Output the [x, y] coordinate of the center of the cell containing the given text.  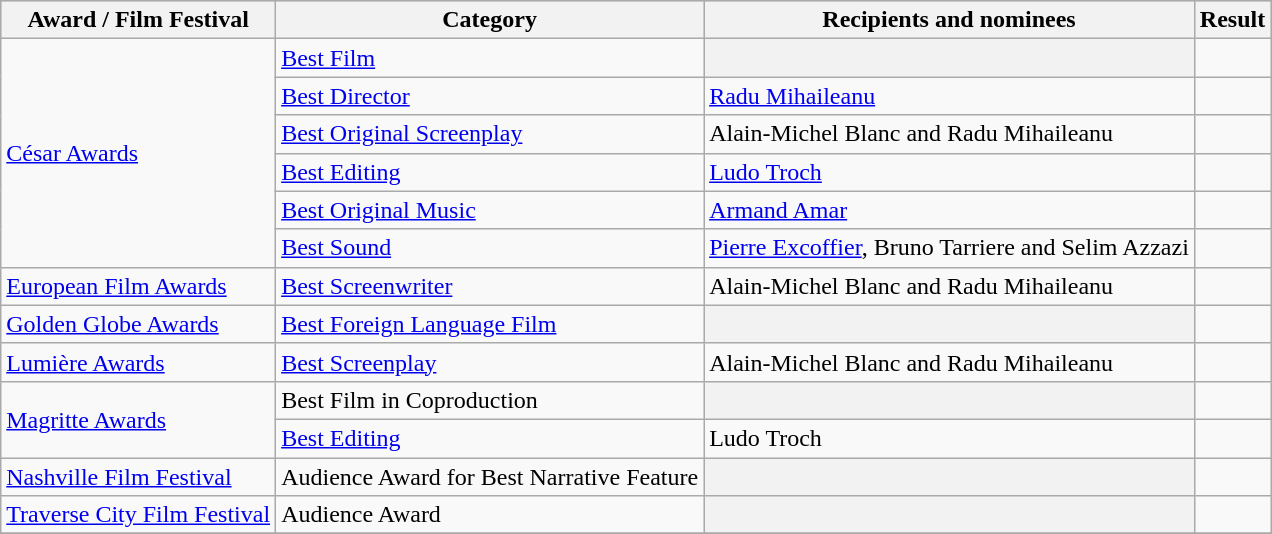
Best Screenwriter [490, 286]
Best Foreign Language Film [490, 324]
Nashville Film Festival [138, 477]
Best Screenplay [490, 362]
Best Original Music [490, 210]
Best Film in Coproduction [490, 400]
Best Film [490, 58]
Pierre Excoffier, Bruno Tarriere and Selim Azzazi [950, 248]
Recipients and nominees [950, 20]
Award / Film Festival [138, 20]
Golden Globe Awards [138, 324]
Best Director [490, 96]
Best Original Screenplay [490, 134]
Magritte Awards [138, 419]
Audience Award for Best Narrative Feature [490, 477]
César Awards [138, 153]
Category [490, 20]
Result [1232, 20]
Best Sound [490, 248]
Armand Amar [950, 210]
Audience Award [490, 515]
European Film Awards [138, 286]
Lumière Awards [138, 362]
Traverse City Film Festival [138, 515]
Radu Mihaileanu [950, 96]
